Find where the given text appears and provide that cell's center as (x, y) coordinate. 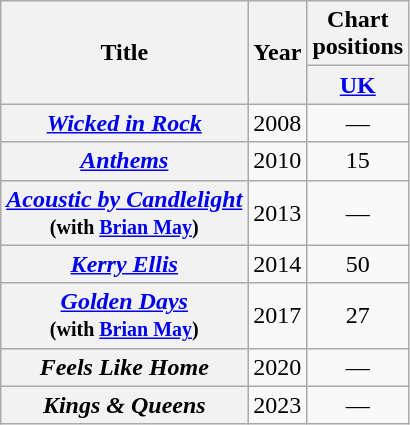
Kerry Ellis (124, 264)
Chart positions (358, 34)
Anthems (124, 161)
50 (358, 264)
2014 (278, 264)
Feels Like Home (124, 367)
15 (358, 161)
27 (358, 316)
Wicked in Rock (124, 123)
2008 (278, 123)
2013 (278, 212)
Kings & Queens (124, 405)
2017 (278, 316)
Title (124, 52)
2020 (278, 367)
Year (278, 52)
UK (358, 85)
Golden Days(with Brian May) (124, 316)
2023 (278, 405)
2010 (278, 161)
Acoustic by Candlelight(with Brian May) (124, 212)
